Return [X, Y] of the center of cell containing provided text 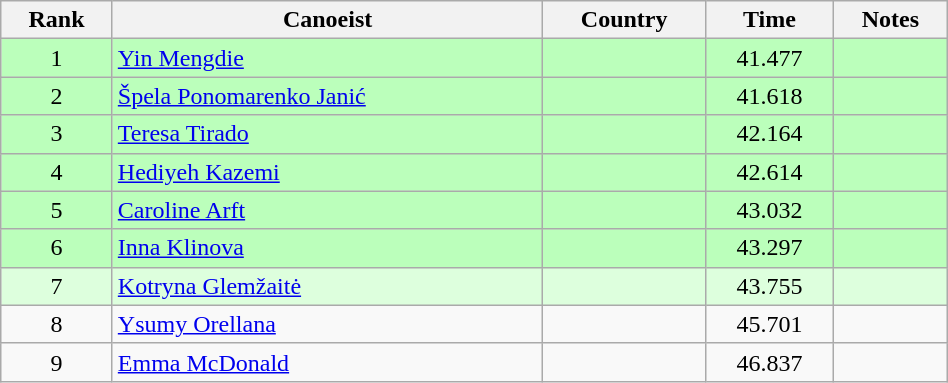
41.618 [769, 96]
Hediyeh Kazemi [328, 172]
7 [57, 286]
Country [624, 20]
Inna Klinova [328, 248]
Rank [57, 20]
8 [57, 324]
Špela Ponomarenko Janić [328, 96]
Canoeist [328, 20]
1 [57, 58]
Teresa Tirado [328, 134]
Kotryna Glemžaitė [328, 286]
5 [57, 210]
45.701 [769, 324]
43.297 [769, 248]
43.032 [769, 210]
41.477 [769, 58]
4 [57, 172]
43.755 [769, 286]
9 [57, 362]
2 [57, 96]
6 [57, 248]
Caroline Arft [328, 210]
Time [769, 20]
Ysumy Orellana [328, 324]
46.837 [769, 362]
42.614 [769, 172]
Yin Mengdie [328, 58]
42.164 [769, 134]
Notes [890, 20]
3 [57, 134]
Emma McDonald [328, 362]
